From the cell containing the given text, extract its center point as [x, y] coordinate. 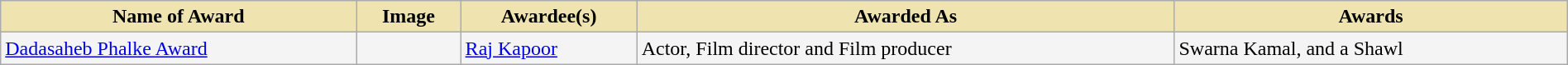
Name of Award [179, 17]
Raj Kapoor [549, 48]
Actor, Film director and Film producer [906, 48]
Awarded As [906, 17]
Awards [1371, 17]
Awardee(s) [549, 17]
Image [409, 17]
Dadasaheb Phalke Award [179, 48]
Swarna Kamal, and a Shawl [1371, 48]
